Return [X, Y] of the center of cell containing provided text 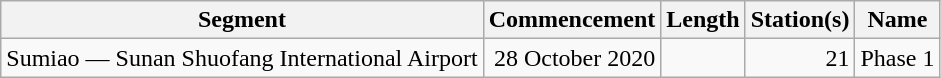
Phase 1 [898, 58]
28 October 2020 [572, 58]
Sumiao — Sunan Shuofang International Airport [242, 58]
21 [800, 58]
Segment [242, 20]
Commencement [572, 20]
Station(s) [800, 20]
Length [703, 20]
Name [898, 20]
